Capture the cell that displays the provided text and extract its [X, Y] central coordinate. 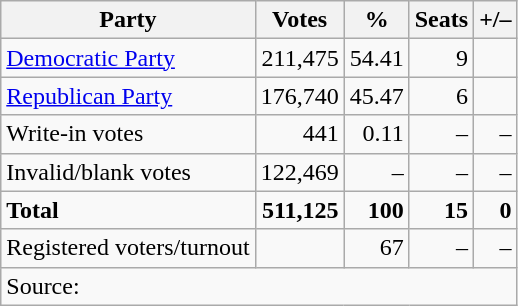
511,125 [300, 210]
176,740 [300, 96]
Seats [441, 20]
Registered voters/turnout [128, 248]
Write-in votes [128, 134]
211,475 [300, 58]
9 [441, 58]
0.11 [376, 134]
122,469 [300, 172]
% [376, 20]
67 [376, 248]
0 [496, 210]
Votes [300, 20]
15 [441, 210]
6 [441, 96]
Democratic Party [128, 58]
+/– [496, 20]
Republican Party [128, 96]
45.47 [376, 96]
100 [376, 210]
Source: [259, 286]
441 [300, 134]
Invalid/blank votes [128, 172]
Party [128, 20]
54.41 [376, 58]
Total [128, 210]
